For the text-containing cell, return its midpoint in (X, Y) coordinate format. 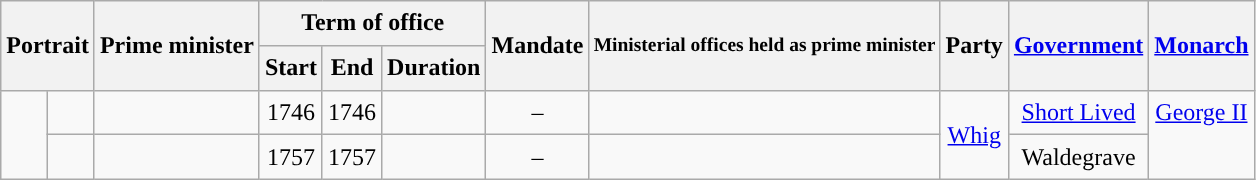
Government (1078, 46)
Duration (434, 68)
Monarch (1202, 46)
Term of office (372, 24)
Mandate (538, 46)
George II (1202, 134)
Whig (974, 134)
End (352, 68)
Short Lived (1078, 112)
Party (974, 46)
Waldegrave (1078, 158)
Ministerial offices held as prime minister (764, 46)
Portrait (48, 46)
Start (290, 68)
Prime minister (176, 46)
